Extract the [x, y] coordinate from the center of the cell holding the provided text.  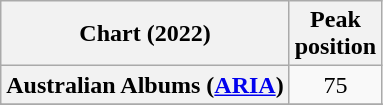
Peakposition [335, 34]
Chart (2022) [145, 34]
Australian Albums (ARIA) [145, 85]
75 [335, 85]
